Output the [x, y] coordinate of the center of the cell containing the given text.  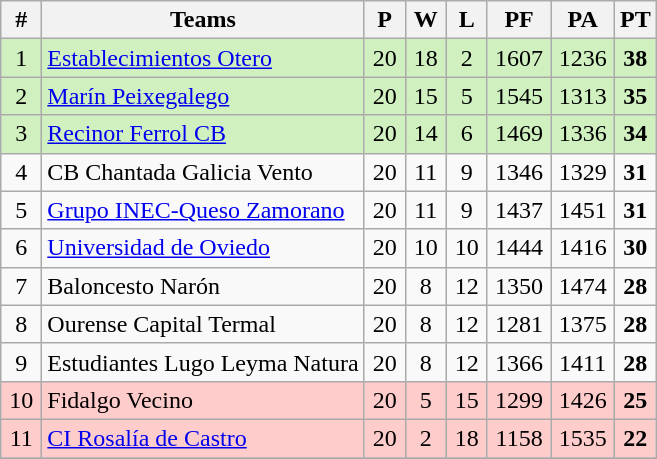
4 [22, 172]
1329 [583, 172]
Estudiantes Lugo Leyma Natura [203, 362]
1607 [519, 58]
1366 [519, 362]
Grupo INEC-Queso Zamorano [203, 210]
1236 [583, 58]
1469 [519, 134]
30 [635, 248]
Universidad de Oviedo [203, 248]
1313 [583, 96]
1346 [519, 172]
Recinor Ferrol CB [203, 134]
1444 [519, 248]
1 [22, 58]
1535 [583, 438]
1437 [519, 210]
22 [635, 438]
1416 [583, 248]
CB Chantada Galicia Vento [203, 172]
1350 [519, 286]
1158 [519, 438]
1545 [519, 96]
CI Rosalía de Castro [203, 438]
1281 [519, 324]
14 [426, 134]
34 [635, 134]
1474 [583, 286]
Ourense Capital Termal [203, 324]
7 [22, 286]
Establecimientos Otero [203, 58]
Fidalgo Vecino [203, 400]
PF [519, 20]
35 [635, 96]
Teams [203, 20]
38 [635, 58]
1411 [583, 362]
Baloncesto Narón [203, 286]
1299 [519, 400]
Marín Peixegalego [203, 96]
1451 [583, 210]
3 [22, 134]
1375 [583, 324]
1336 [583, 134]
L [466, 20]
PT [635, 20]
PA [583, 20]
25 [635, 400]
# [22, 20]
P [384, 20]
W [426, 20]
1426 [583, 400]
